Provide the [x, y] coordinate of the cell's center where the given text is located.  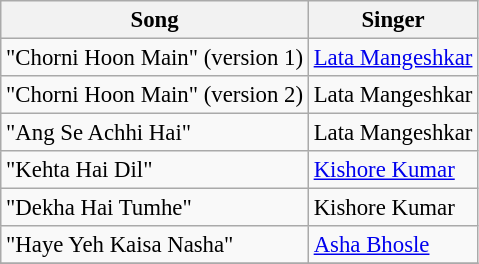
"Dekha Hai Tumhe" [155, 208]
"Haye Yeh Kaisa Nasha" [155, 245]
"Chorni Hoon Main" (version 1) [155, 58]
Asha Bhosle [392, 245]
"Chorni Hoon Main" (version 2) [155, 95]
Singer [392, 20]
Song [155, 20]
"Kehta Hai Dil" [155, 170]
"Ang Se Achhi Hai" [155, 133]
